From the cell containing the given text, extract its center point as (x, y) coordinate. 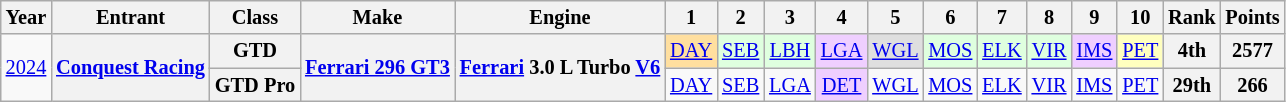
3 (790, 17)
DET (842, 85)
Conquest Racing (130, 68)
Points (1252, 17)
Rank (1192, 17)
29th (1192, 85)
Entrant (130, 17)
GTD Pro (255, 85)
6 (950, 17)
9 (1094, 17)
Engine (560, 17)
2 (740, 17)
Class (255, 17)
LBH (790, 51)
2577 (1252, 51)
10 (1140, 17)
Make (378, 17)
1 (691, 17)
4th (1192, 51)
Year (26, 17)
4 (842, 17)
8 (1050, 17)
Ferrari 3.0 L Turbo V6 (560, 68)
5 (895, 17)
Ferrari 296 GT3 (378, 68)
7 (1002, 17)
266 (1252, 85)
2024 (26, 68)
GTD (255, 51)
